Find where the given text appears and provide that cell's center as (X, Y) coordinate. 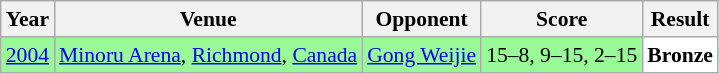
Minoru Arena, Richmond, Canada (208, 55)
Year (28, 19)
Opponent (422, 19)
Venue (208, 19)
Gong Weijie (422, 55)
Score (562, 19)
Result (680, 19)
Bronze (680, 55)
15–8, 9–15, 2–15 (562, 55)
2004 (28, 55)
